Pinpoint the cell where the given text exists, returning its (x, y) midpoint coordinate. 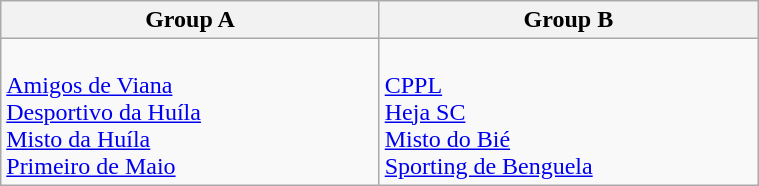
Amigos de Viana Desportivo da Huíla Misto da Huíla Primeiro de Maio (190, 112)
CPPL Heja SC Misto do Bié Sporting de Benguela (568, 112)
Group A (190, 20)
Group B (568, 20)
